Provide the (x, y) coordinate of the cell's center where the given text is located.  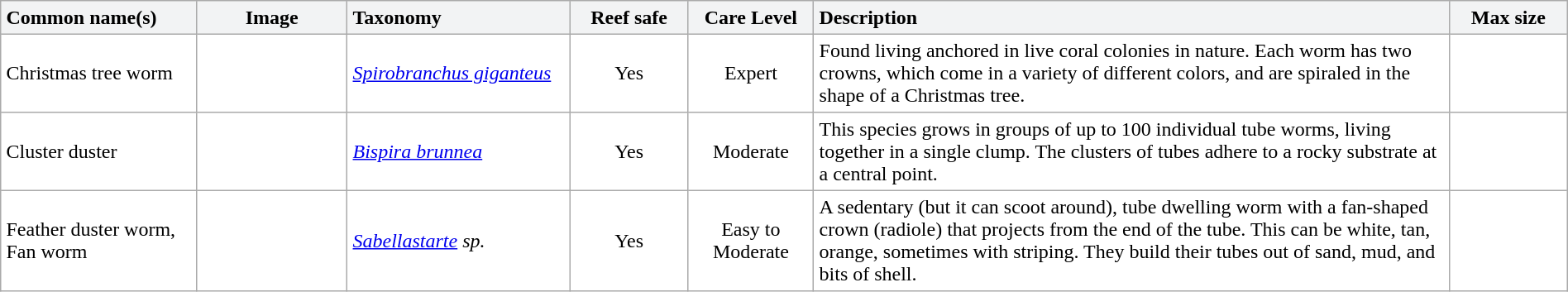
Christmas tree worm (99, 73)
Description (1131, 17)
Image (272, 17)
Sabellastarte sp. (458, 241)
Bispira brunnea (458, 151)
Taxonomy (458, 17)
Cluster duster (99, 151)
Max size (1508, 17)
Spirobranchus giganteus (458, 73)
Feather duster worm, Fan worm (99, 241)
Easy to Moderate (751, 241)
Common name(s) (99, 17)
Care Level (751, 17)
Reef safe (629, 17)
Moderate (751, 151)
Expert (751, 73)
